For the text-containing cell, return its midpoint in (X, Y) coordinate format. 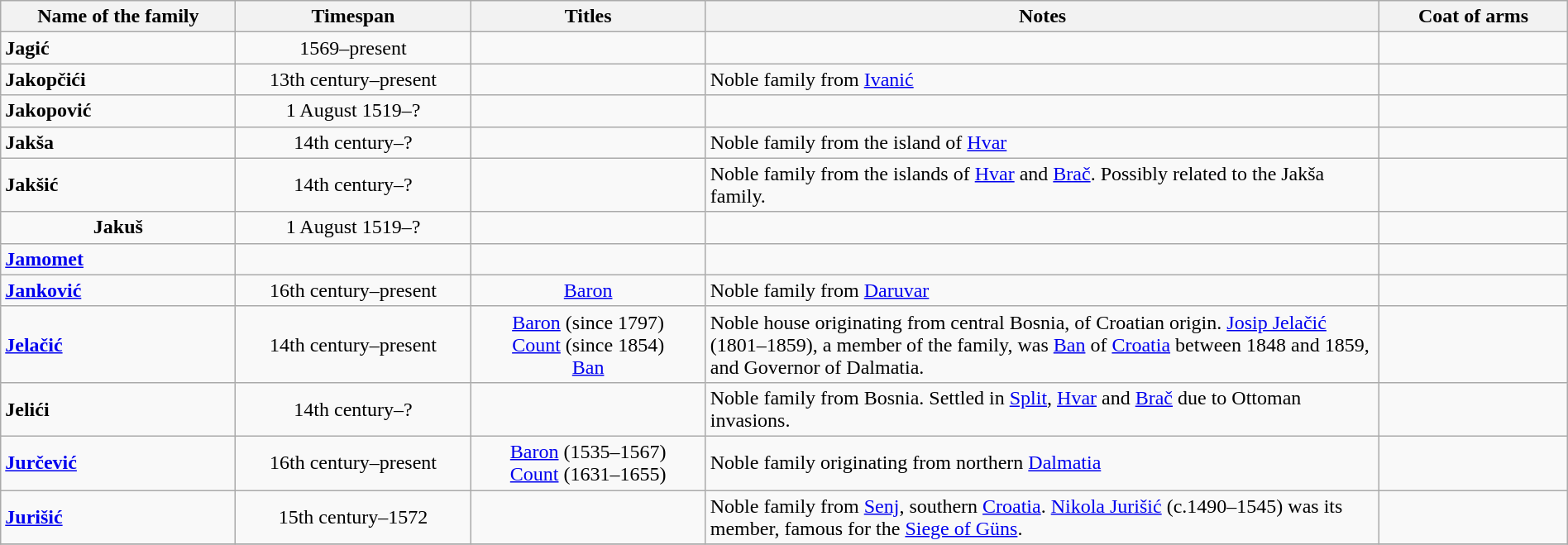
Coat of arms (1474, 17)
Jurišić (118, 516)
Baron (1535–1567)Count (1631–1655) (588, 463)
Jagić (118, 48)
Notes (1042, 17)
Jamomet (118, 259)
Jakopčići (118, 79)
Jelačić (118, 344)
Noble family from the islands of Hvar and Brač. Possibly related to the Jakša family. (1042, 185)
13th century–present (353, 79)
Timespan (353, 17)
Noble family from the island of Hvar (1042, 142)
Noble family originating from northern Dalmatia (1042, 463)
1569–present (353, 48)
Noble family from Bosnia. Settled in Split, Hvar and Brač due to Ottoman invasions. (1042, 409)
14th century–present (353, 344)
Noble family from Ivanić (1042, 79)
Baron (since 1797)Count (since 1854)Ban (588, 344)
Jelići (118, 409)
Jakuš (118, 227)
Jakšić (118, 185)
Name of the family (118, 17)
Baron (588, 290)
Jakša (118, 142)
Jakopović (118, 111)
15th century–1572 (353, 516)
Titles (588, 17)
Noble family from Senj, southern Croatia. Nikola Jurišić (c.1490–1545) was its member, famous for the Siege of Güns. (1042, 516)
Janković (118, 290)
Jurčević (118, 463)
Noble family from Daruvar (1042, 290)
